Locate the cell with the specified text and output its [X, Y] center coordinate. 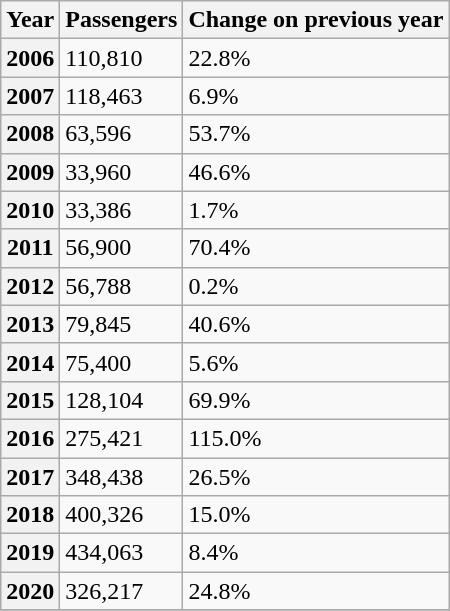
118,463 [122, 96]
8.4% [316, 553]
69.9% [316, 400]
2006 [30, 58]
33,386 [122, 210]
56,900 [122, 248]
2018 [30, 515]
26.5% [316, 477]
275,421 [122, 438]
115.0% [316, 438]
2008 [30, 134]
1.7% [316, 210]
33,960 [122, 172]
2013 [30, 324]
70.4% [316, 248]
15.0% [316, 515]
79,845 [122, 324]
56,788 [122, 286]
2007 [30, 96]
0.2% [316, 286]
46.6% [316, 172]
2020 [30, 591]
Change on previous year [316, 20]
2017 [30, 477]
2011 [30, 248]
348,438 [122, 477]
2014 [30, 362]
75,400 [122, 362]
6.9% [316, 96]
2019 [30, 553]
Year [30, 20]
53.7% [316, 134]
400,326 [122, 515]
2015 [30, 400]
2010 [30, 210]
5.6% [316, 362]
40.6% [316, 324]
128,104 [122, 400]
22.8% [316, 58]
2009 [30, 172]
24.8% [316, 591]
Passengers [122, 20]
434,063 [122, 553]
2016 [30, 438]
110,810 [122, 58]
326,217 [122, 591]
2012 [30, 286]
63,596 [122, 134]
